Scan for the cell matching the given text and deliver its (x, y) coordinate at center. 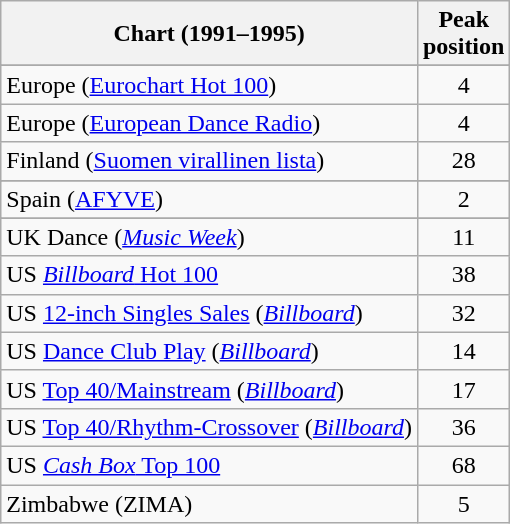
17 (463, 389)
14 (463, 351)
Peakposition (463, 34)
Europe (Eurochart Hot 100) (210, 85)
Finland (Suomen virallinen lista) (210, 161)
38 (463, 275)
Chart (1991–1995) (210, 34)
28 (463, 161)
Spain (AFYVE) (210, 199)
US Top 40/Rhythm-Crossover (Billboard) (210, 427)
2 (463, 199)
US Cash Box Top 100 (210, 465)
36 (463, 427)
US Top 40/Mainstream (Billboard) (210, 389)
Zimbabwe (ZIMA) (210, 503)
11 (463, 237)
US 12-inch Singles Sales (Billboard) (210, 313)
US Dance Club Play (Billboard) (210, 351)
32 (463, 313)
US Billboard Hot 100 (210, 275)
68 (463, 465)
UK Dance (Music Week) (210, 237)
5 (463, 503)
Europe (European Dance Radio) (210, 123)
